Search for the cell housing the specified text and yield its (X, Y) center coordinate. 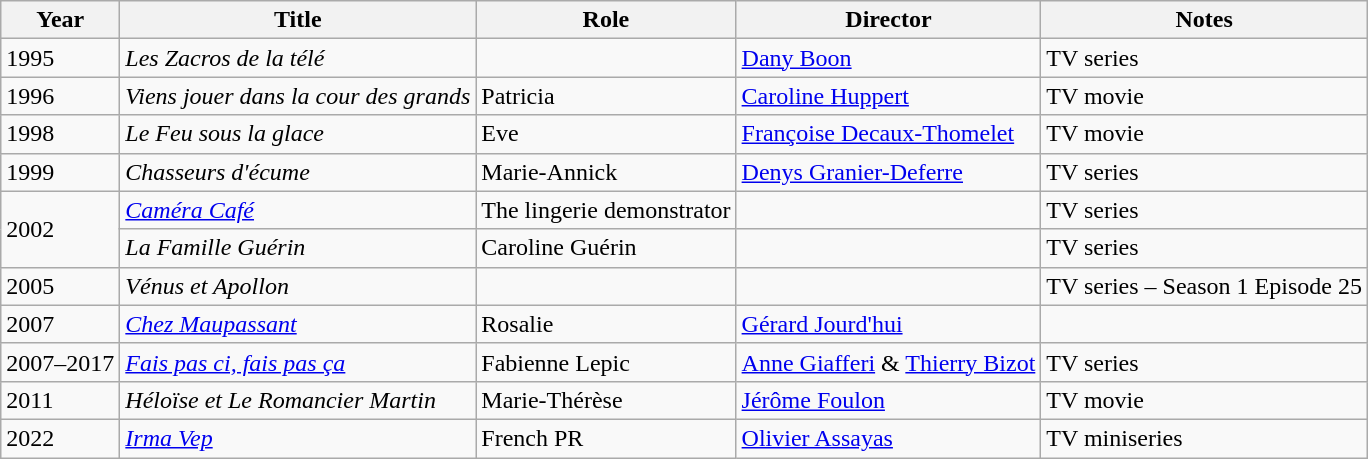
Title (298, 20)
Irma Vep (298, 438)
Fabienne Lepic (606, 362)
Les Zacros de la télé (298, 58)
Marie-Thérèse (606, 400)
2007–2017 (60, 362)
TV miniseries (1204, 438)
Eve (606, 134)
1999 (60, 172)
Dany Boon (888, 58)
The lingerie demonstrator (606, 210)
Chez Maupassant (298, 324)
1996 (60, 96)
2007 (60, 324)
Marie-Annick (606, 172)
Rosalie (606, 324)
1998 (60, 134)
Vénus et Apollon (298, 286)
Héloïse et Le Romancier Martin (298, 400)
Viens jouer dans la cour des grands (298, 96)
2022 (60, 438)
TV series – Season 1 Episode 25 (1204, 286)
2005 (60, 286)
Fais pas ci, fais pas ça (298, 362)
Caroline Guérin (606, 248)
Role (606, 20)
Chasseurs d'écume (298, 172)
Denys Granier-Deferre (888, 172)
Caroline Huppert (888, 96)
Patricia (606, 96)
Notes (1204, 20)
1995 (60, 58)
Anne Giafferi & Thierry Bizot (888, 362)
2011 (60, 400)
Gérard Jourd'hui (888, 324)
La Famille Guérin (298, 248)
Director (888, 20)
Jérôme Foulon (888, 400)
Caméra Café (298, 210)
Le Feu sous la glace (298, 134)
Year (60, 20)
Olivier Assayas (888, 438)
Françoise Decaux-Thomelet (888, 134)
French PR (606, 438)
2002 (60, 229)
